Capture the cell that displays the provided text and extract its [X, Y] central coordinate. 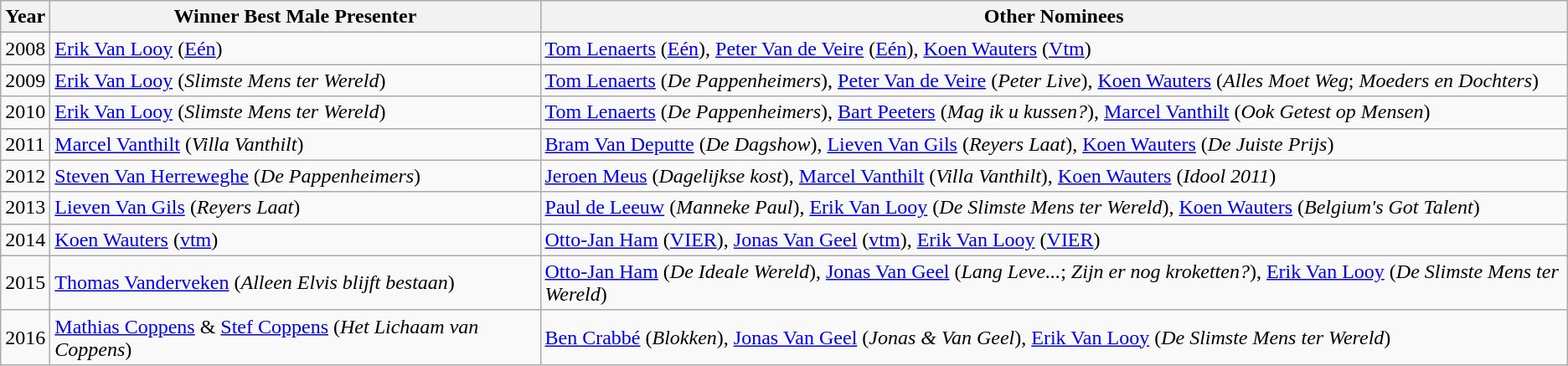
2015 [25, 283]
2011 [25, 144]
2012 [25, 176]
2009 [25, 80]
Tom Lenaerts (De Pappenheimers), Bart Peeters (Mag ik u kussen?), Marcel Vanthilt (Ook Getest op Mensen) [1054, 112]
Tom Lenaerts (Eén), Peter Van de Veire (Eén), Koen Wauters (Vtm) [1054, 49]
Otto-Jan Ham (De Ideale Wereld), Jonas Van Geel (Lang Leve...; Zijn er nog kroketten?), Erik Van Looy (De Slimste Mens ter Wereld) [1054, 283]
Erik Van Looy (Eén) [295, 49]
2010 [25, 112]
2008 [25, 49]
Year [25, 17]
Ben Crabbé (Blokken), Jonas Van Geel (Jonas & Van Geel), Erik Van Looy (De Slimste Mens ter Wereld) [1054, 337]
Thomas Vanderveken (Alleen Elvis blijft bestaan) [295, 283]
Marcel Vanthilt (Villa Vanthilt) [295, 144]
Bram Van Deputte (De Dagshow), Lieven Van Gils (Reyers Laat), Koen Wauters (De Juiste Prijs) [1054, 144]
Jeroen Meus (Dagelijkse kost), Marcel Vanthilt (Villa Vanthilt), Koen Wauters (Idool 2011) [1054, 176]
2013 [25, 208]
Steven Van Herreweghe (De Pappenheimers) [295, 176]
Otto-Jan Ham (VIER), Jonas Van Geel (vtm), Erik Van Looy (VIER) [1054, 240]
Mathias Coppens & Stef Coppens (Het Lichaam van Coppens) [295, 337]
Lieven Van Gils (Reyers Laat) [295, 208]
2014 [25, 240]
Paul de Leeuw (Manneke Paul), Erik Van Looy (De Slimste Mens ter Wereld), Koen Wauters (Belgium's Got Talent) [1054, 208]
Koen Wauters (vtm) [295, 240]
Other Nominees [1054, 17]
Winner Best Male Presenter [295, 17]
2016 [25, 337]
Tom Lenaerts (De Pappenheimers), Peter Van de Veire (Peter Live), Koen Wauters (Alles Moet Weg; Moeders en Dochters) [1054, 80]
